Capture the cell that displays the provided text and extract its (x, y) central coordinate. 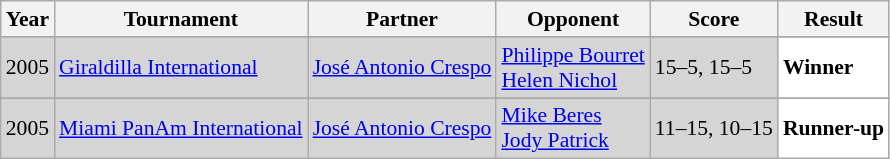
Philippe Bourret Helen Nichol (572, 68)
Result (834, 19)
Year (28, 19)
Score (714, 19)
Winner (834, 68)
Partner (402, 19)
Miami PanAm International (181, 128)
Mike Beres Jody Patrick (572, 128)
Opponent (572, 19)
11–15, 10–15 (714, 128)
15–5, 15–5 (714, 68)
Giraldilla International (181, 68)
Runner-up (834, 128)
Tournament (181, 19)
